Find where the given text appears and provide that cell's center as [X, Y] coordinate. 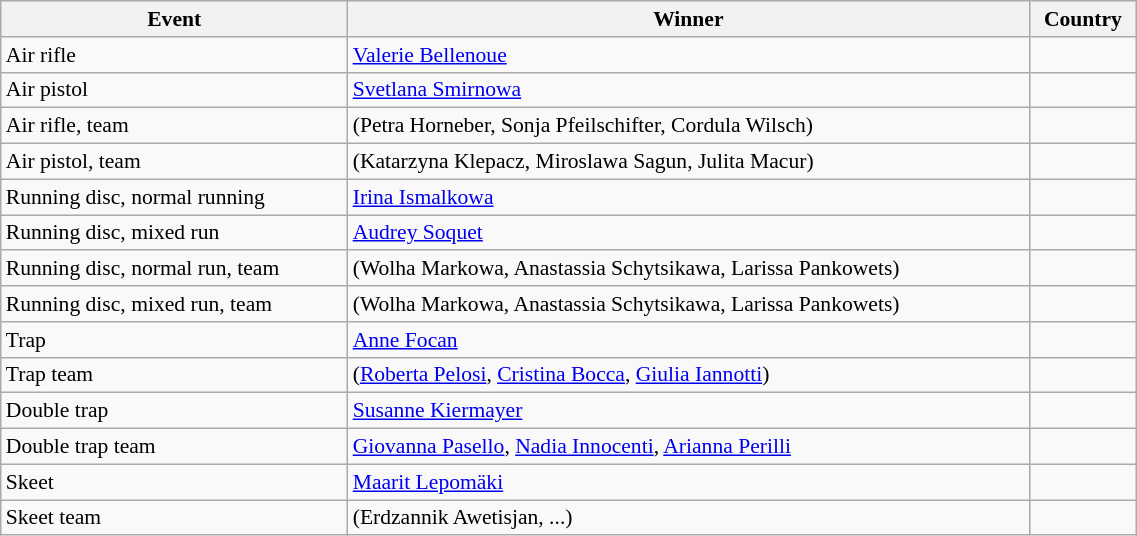
Air pistol, team [174, 162]
Running disc, mixed run, team [174, 304]
(Roberta Pelosi, Cristina Bocca, Giulia Iannotti) [688, 375]
(Katarzyna Klepacz, Miroslawa Sagun, Julita Macur) [688, 162]
Skeet team [174, 518]
Trap [174, 340]
Trap team [174, 375]
Running disc, normal run, team [174, 269]
Svetlana Smirnowa [688, 90]
Air rifle, team [174, 126]
Susanne Kiermayer [688, 411]
Maarit Lepomäki [688, 482]
Winner [688, 19]
Country [1083, 19]
Air pistol [174, 90]
Audrey Soquet [688, 233]
Skeet [174, 482]
Irina Ismalkowa [688, 197]
Running disc, normal running [174, 197]
Giovanna Pasello, Nadia Innocenti, Arianna Perilli [688, 447]
Air rifle [174, 55]
Event [174, 19]
Anne Focan [688, 340]
Valerie Bellenoue [688, 55]
Running disc, mixed run [174, 233]
Double trap [174, 411]
(Petra Horneber, Sonja Pfeilschifter, Cordula Wilsch) [688, 126]
(Erdzannik Awetisjan, ...) [688, 518]
Double trap team [174, 447]
